Search for the cell housing the specified text and yield its (x, y) center coordinate. 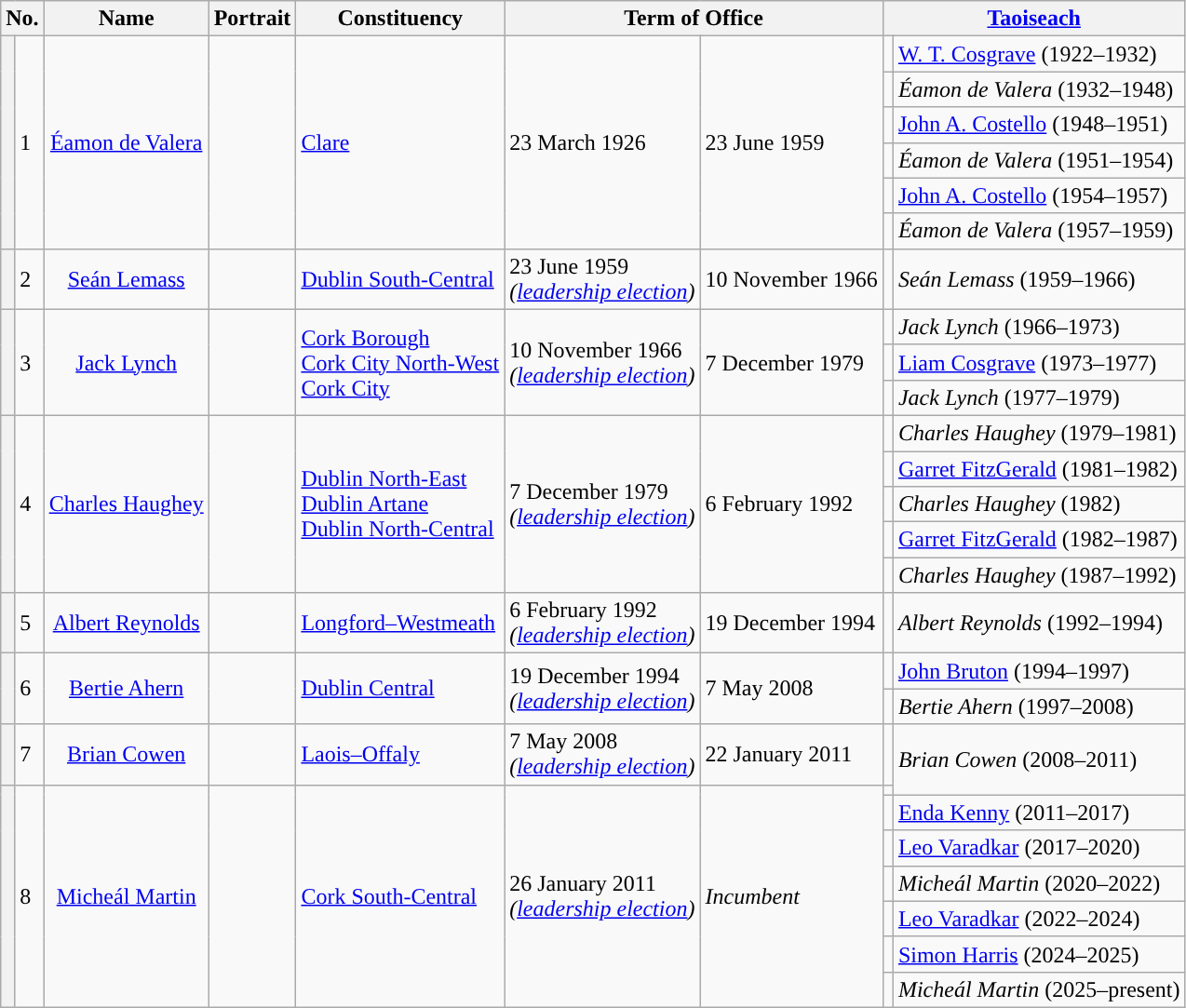
6 February 1992(leadership election) (602, 624)
6 February 1992 (791, 504)
John A. Costello (1954–1957) (1039, 195)
Charles Haughey (1982) (1039, 504)
3 (30, 362)
Éamon de Valera (1932–1948) (1039, 89)
John Bruton (1994–1997) (1039, 671)
Laois–Offaly (400, 754)
Longford–Westmeath (400, 624)
John A. Costello (1948–1951) (1039, 125)
Brian Cowen (2008–2011) (1039, 759)
10 November 1966(leadership election) (602, 362)
6 (30, 689)
22 January 2011 (791, 754)
Éamon de Valera (1957–1959) (1039, 231)
19 December 1994 (791, 624)
26 January 2011(leadership election) (602, 895)
Éamon de Valera (1951–1954) (1039, 160)
4 (30, 504)
23 June 1959(leadership election) (602, 279)
23 June 1959 (791, 142)
19 December 1994(leadership election) (602, 689)
Dublin North-East Dublin Artane Dublin North-Central (400, 504)
Micheál Martin (2020–2022) (1039, 883)
Bertie Ahern (1997–2008) (1039, 706)
1 (30, 142)
7 December 1979(leadership election) (602, 504)
Albert Reynolds (1992–1994) (1039, 624)
Brian Cowen (127, 754)
Name (127, 19)
Enda Kenny (2011–2017) (1039, 813)
Portrait (252, 19)
Jack Lynch (127, 362)
Garret FitzGerald (1981–1982) (1039, 468)
Micheál Martin (2025–present) (1039, 989)
Garret FitzGerald (1982–1987) (1039, 540)
Seán Lemass (127, 279)
Éamon de Valera (127, 142)
Clare (400, 142)
7 December 1979 (791, 362)
Charles Haughey (127, 504)
8 (30, 895)
Seán Lemass (1959–1966) (1039, 279)
Charles Haughey (1979–1981) (1039, 433)
7 May 2008 (791, 689)
Taoiseach (1033, 19)
Liam Cosgrave (1973–1977) (1039, 362)
Leo Varadkar (2022–2024) (1039, 919)
Dublin Central (400, 689)
Cork Borough Cork City North-West Cork City (400, 362)
Albert Reynolds (127, 624)
2 (30, 279)
Simon Harris (2024–2025) (1039, 954)
7 May 2008(leadership election) (602, 754)
Micheál Martin (127, 895)
Jack Lynch (1966–1973) (1039, 327)
Constituency (400, 19)
Bertie Ahern (127, 689)
Incumbent (791, 895)
5 (30, 624)
Cork South-Central (400, 895)
No. (22, 19)
Leo Varadkar (2017–2020) (1039, 848)
Term of Office (694, 19)
Charles Haughey (1987–1992) (1039, 575)
7 (30, 754)
Jack Lynch (1977–1979) (1039, 397)
10 November 1966 (791, 279)
23 March 1926 (602, 142)
W. T. Cosgrave (1922–1932) (1039, 54)
Dublin South-Central (400, 279)
